Find where the given text appears and provide that cell's center as [X, Y] coordinate. 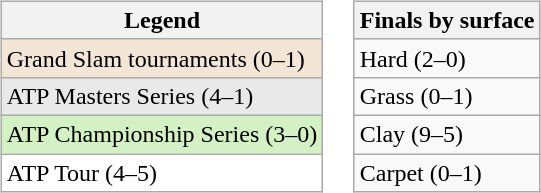
Hard (2–0) [447, 58]
ATP Tour (4–5) [162, 173]
Clay (9–5) [447, 134]
Grass (0–1) [447, 96]
Finals by surface [447, 20]
ATP Masters Series (4–1) [162, 96]
Legend [162, 20]
Grand Slam tournaments (0–1) [162, 58]
Carpet (0–1) [447, 173]
ATP Championship Series (3–0) [162, 134]
